Output the [X, Y] coordinate of the center of the cell containing the given text.  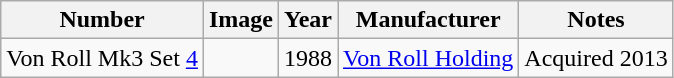
Image [240, 20]
Year [308, 20]
Notes [596, 20]
Von Roll Mk3 Set 4 [102, 58]
Manufacturer [428, 20]
1988 [308, 58]
Acquired 2013 [596, 58]
Von Roll Holding [428, 58]
Number [102, 20]
